Return (x, y) of the center of cell containing provided text 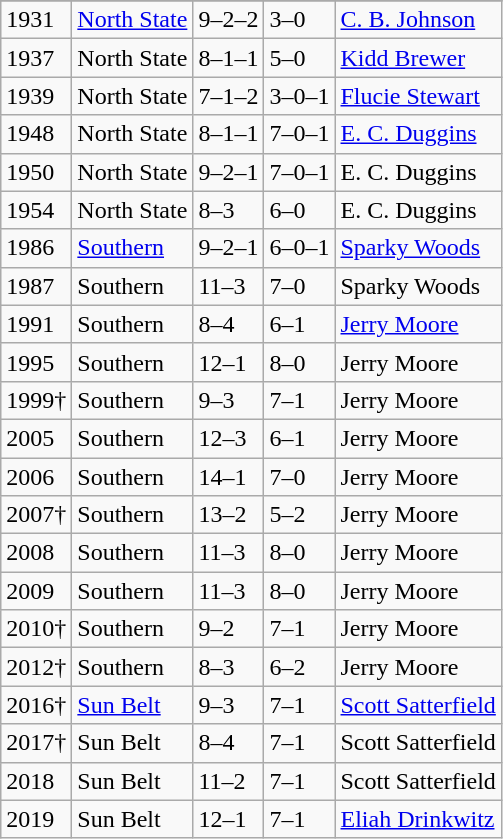
7–1–2 (228, 96)
1954 (36, 210)
1986 (36, 248)
1931 (36, 20)
13–2 (228, 515)
6–0–1 (300, 248)
Kidd Brewer (418, 58)
2010† (36, 629)
1939 (36, 96)
2008 (36, 553)
6–0 (300, 210)
1991 (36, 324)
1987 (36, 286)
2018 (36, 781)
2009 (36, 591)
1999† (36, 400)
Flucie Stewart (418, 96)
6–2 (300, 667)
2012† (36, 667)
Eliah Drinkwitz (418, 819)
3–0 (300, 20)
9–2–2 (228, 20)
C. B. Johnson (418, 20)
9–2 (228, 629)
1950 (36, 172)
5–2 (300, 515)
5–0 (300, 58)
11–2 (228, 781)
2007† (36, 515)
2006 (36, 477)
14–1 (228, 477)
3–0–1 (300, 96)
1948 (36, 134)
2019 (36, 819)
1995 (36, 362)
12–3 (228, 438)
2005 (36, 438)
2017† (36, 743)
1937 (36, 58)
2016† (36, 705)
